Return the [x, y] coordinate for the center point of the cell that contains the specified text.  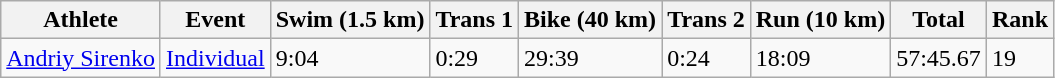
Athlete [81, 20]
19 [1020, 58]
Swim (1.5 km) [350, 20]
0:24 [706, 58]
0:29 [474, 58]
Total [939, 20]
Trans 1 [474, 20]
Bike (40 km) [590, 20]
Event [215, 20]
29:39 [590, 58]
Andriy Sirenko [81, 58]
Trans 2 [706, 20]
Individual [215, 58]
9:04 [350, 58]
Rank [1020, 20]
57:45.67 [939, 58]
Run (10 km) [820, 20]
18:09 [820, 58]
